Scan for the cell matching the given text and deliver its [X, Y] coordinate at center. 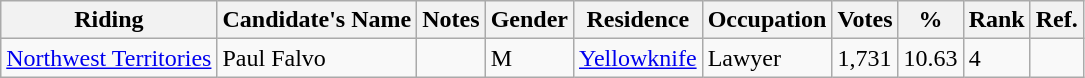
Candidate's Name [317, 20]
1,731 [865, 58]
Northwest Territories [109, 58]
Residence [638, 20]
Lawyer [767, 58]
Riding [109, 20]
M [529, 58]
Rank [996, 20]
10.63 [930, 58]
Yellowknife [638, 58]
Ref. [1056, 20]
Votes [865, 20]
Occupation [767, 20]
% [930, 20]
Paul Falvo [317, 58]
4 [996, 58]
Notes [451, 20]
Gender [529, 20]
